Output the [x, y] coordinate of the center of the cell containing the given text.  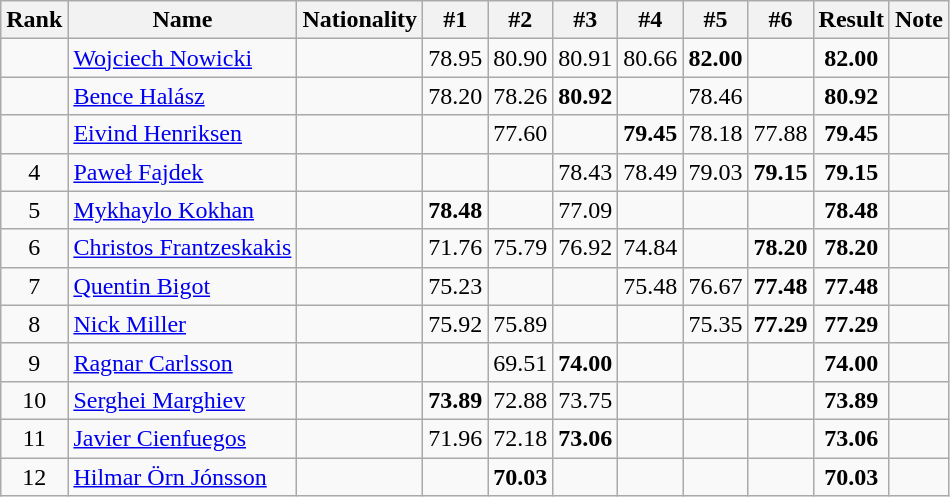
Rank [34, 20]
75.92 [456, 324]
Eivind Henriksen [182, 134]
75.79 [520, 248]
Note [918, 20]
#1 [456, 20]
75.89 [520, 324]
#5 [716, 20]
73.75 [586, 400]
75.48 [650, 286]
76.92 [586, 248]
Name [182, 20]
71.76 [456, 248]
77.88 [780, 134]
Hilmar Örn Jónsson [182, 477]
10 [34, 400]
5 [34, 210]
8 [34, 324]
78.26 [520, 96]
72.88 [520, 400]
9 [34, 362]
77.60 [520, 134]
12 [34, 477]
#2 [520, 20]
#6 [780, 20]
74.84 [650, 248]
#3 [586, 20]
Serghei Marghiev [182, 400]
72.18 [520, 438]
80.90 [520, 58]
79.03 [716, 172]
Result [851, 20]
76.67 [716, 286]
75.23 [456, 286]
78.46 [716, 96]
Bence Halász [182, 96]
Javier Cienfuegos [182, 438]
75.35 [716, 324]
7 [34, 286]
78.49 [650, 172]
80.66 [650, 58]
69.51 [520, 362]
71.96 [456, 438]
6 [34, 248]
Paweł Fajdek [182, 172]
#4 [650, 20]
Ragnar Carlsson [182, 362]
Nick Miller [182, 324]
4 [34, 172]
Quentin Bigot [182, 286]
78.43 [586, 172]
Christos Frantzeskakis [182, 248]
Nationality [360, 20]
Mykhaylo Kokhan [182, 210]
11 [34, 438]
77.09 [586, 210]
Wojciech Nowicki [182, 58]
78.18 [716, 134]
80.91 [586, 58]
78.95 [456, 58]
